Capture the cell that displays the provided text and extract its [x, y] central coordinate. 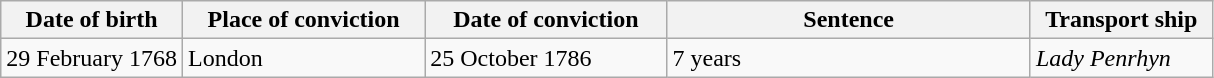
Place of conviction [303, 20]
7 years [848, 58]
Transport ship [1121, 20]
Date of conviction [546, 20]
Sentence [848, 20]
29 February 1768 [92, 58]
Date of birth [92, 20]
London [303, 58]
Lady Penrhyn [1121, 58]
25 October 1786 [546, 58]
